Determine the (x, y) coordinate at the center of the cell enclosing the given text.  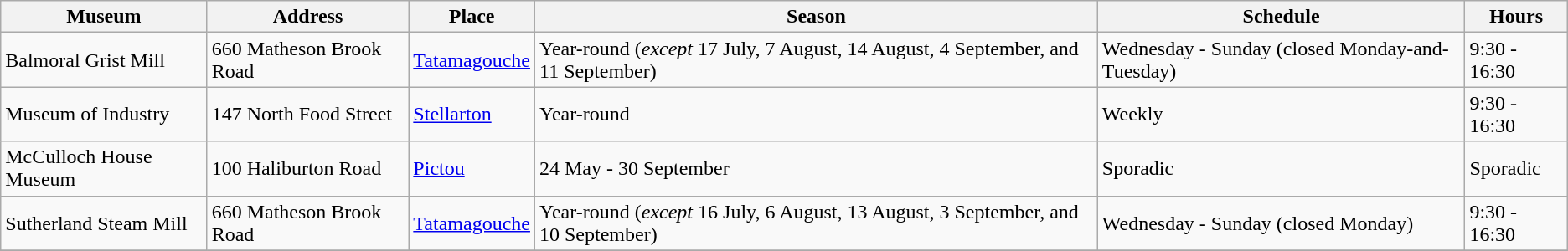
Sutherland Steam Mill (104, 223)
Year-round (except 17 July, 7 August, 14 August, 4 September, and 11 September) (816, 60)
100 Haliburton Road (308, 169)
Museum of Industry (104, 114)
Wednesday - Sunday (closed Monday-and-Tuesday) (1282, 60)
Balmoral Grist Mill (104, 60)
Year-round (except 16 July, 6 August, 13 August, 3 September, and 10 September) (816, 223)
Pictou (472, 169)
Year-round (816, 114)
Place (472, 17)
McCulloch House Museum (104, 169)
Wednesday - Sunday (closed Monday) (1282, 223)
Season (816, 17)
Stellarton (472, 114)
24 May - 30 September (816, 169)
Weekly (1282, 114)
Hours (1516, 17)
Museum (104, 17)
147 North Food Street (308, 114)
Schedule (1282, 17)
Address (308, 17)
